Capture the cell that displays the provided text and extract its (x, y) central coordinate. 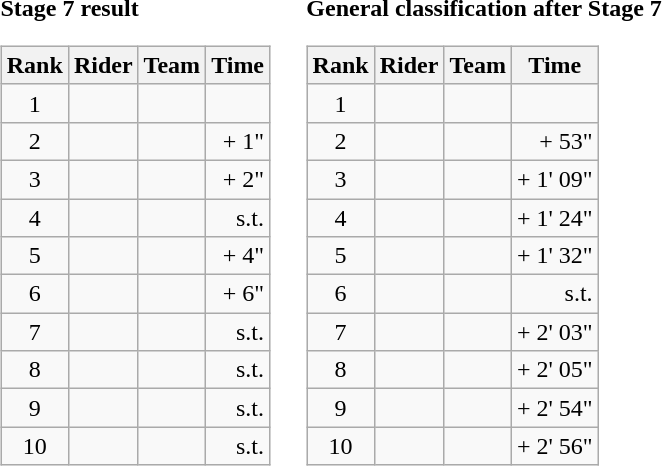
+ 1' 24" (554, 217)
+ 1" (238, 141)
+ 1' 32" (554, 256)
+ 4" (238, 256)
+ 2' 03" (554, 332)
+ 1' 09" (554, 179)
+ 2' 05" (554, 370)
+ 2' 56" (554, 446)
+ 6" (238, 294)
+ 53" (554, 141)
+ 2' 54" (554, 408)
+ 2" (238, 179)
